Determine the (x, y) coordinate at the center of the cell enclosing the given text.  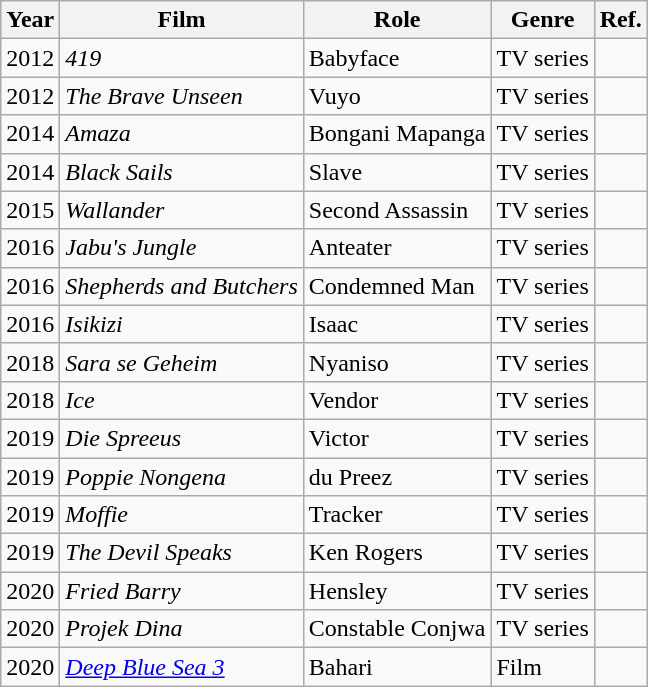
Anteater (397, 248)
Hensley (397, 591)
Victor (397, 438)
Fried Barry (182, 591)
Nyaniso (397, 362)
Isaac (397, 324)
Role (397, 20)
Black Sails (182, 172)
Ken Rogers (397, 553)
Vendor (397, 400)
Moffie (182, 515)
Second Assassin (397, 210)
Bahari (397, 667)
Bongani Mapanga (397, 134)
2015 (30, 210)
Genre (542, 20)
Die Spreeus (182, 438)
Year (30, 20)
Deep Blue Sea 3 (182, 667)
Shepherds and Butchers (182, 286)
Jabu's Jungle (182, 248)
Condemned Man (397, 286)
Constable Conjwa (397, 629)
Sara se Geheim (182, 362)
The Devil Speaks (182, 553)
Poppie Nongena (182, 477)
Amaza (182, 134)
Ice (182, 400)
du Preez (397, 477)
Projek Dina (182, 629)
Wallander (182, 210)
Tracker (397, 515)
419 (182, 58)
Vuyo (397, 96)
Ref. (620, 20)
Babyface (397, 58)
Isikizi (182, 324)
The Brave Unseen (182, 96)
Slave (397, 172)
